Identify which cell holds the provided text, then report its (X, Y) central coordinate. 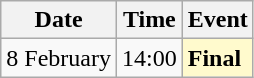
8 February (59, 58)
Time (149, 20)
Date (59, 20)
Final (218, 58)
14:00 (149, 58)
Event (218, 20)
